Return the (X, Y) coordinate for the center point of the cell that contains the specified text.  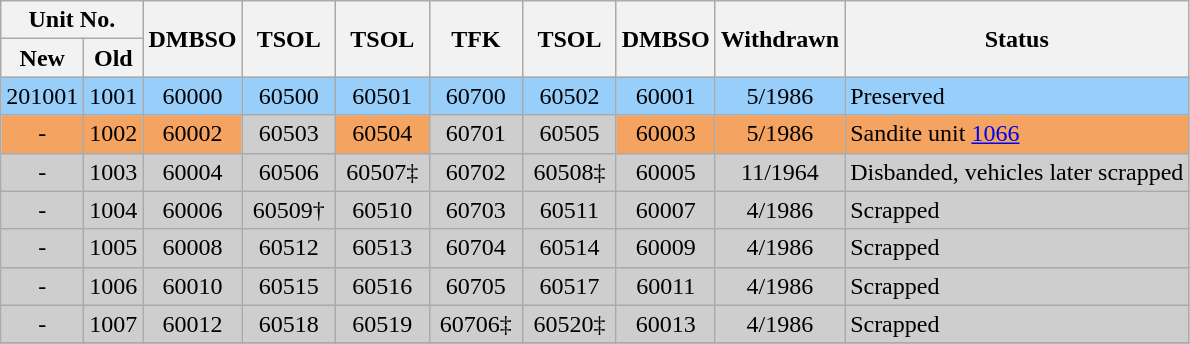
60511 (570, 210)
Withdrawn (780, 39)
60702 (476, 172)
60513 (383, 248)
60013 (666, 324)
1005 (114, 248)
60502 (570, 96)
1003 (114, 172)
11/1964 (780, 172)
60703 (476, 210)
60001 (666, 96)
Sandite unit 1066 (1017, 134)
60012 (192, 324)
1006 (114, 286)
Old (114, 58)
60517 (570, 286)
1002 (114, 134)
60503 (289, 134)
60508‡ (570, 172)
TFK (476, 39)
60006 (192, 210)
60507‡ (383, 172)
New (42, 58)
60005 (666, 172)
60007 (666, 210)
60002 (192, 134)
60000 (192, 96)
60509† (289, 210)
60518 (289, 324)
Unit No. (72, 20)
1004 (114, 210)
60520‡ (570, 324)
60010 (192, 286)
60512 (289, 248)
Status (1017, 39)
60706‡ (476, 324)
60505 (570, 134)
60514 (570, 248)
60516 (383, 286)
Preserved (1017, 96)
60500 (289, 96)
1007 (114, 324)
60701 (476, 134)
201001 (42, 96)
60519 (383, 324)
60700 (476, 96)
60704 (476, 248)
Disbanded, vehicles later scrapped (1017, 172)
60504 (383, 134)
1001 (114, 96)
60004 (192, 172)
60510 (383, 210)
60009 (666, 248)
60003 (666, 134)
60705 (476, 286)
60011 (666, 286)
60501 (383, 96)
60515 (289, 286)
60506 (289, 172)
60008 (192, 248)
